Scan for the cell matching the given text and deliver its [X, Y] coordinate at center. 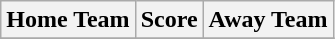
Home Team [68, 20]
Score [169, 20]
Away Team [268, 20]
